Search for the cell housing the specified text and yield its (X, Y) center coordinate. 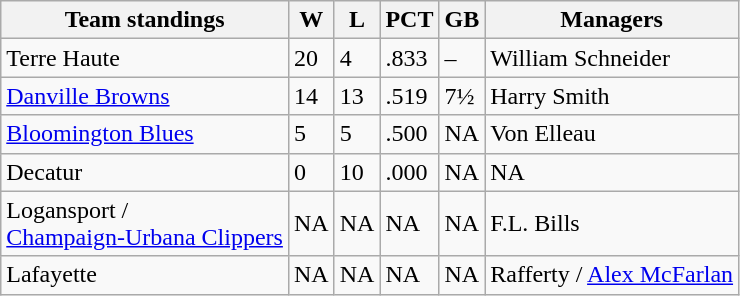
F.L. Bills (612, 224)
.833 (410, 58)
GB (462, 20)
.000 (410, 172)
William Schneider (612, 58)
Terre Haute (145, 58)
Von Elleau (612, 134)
– (462, 58)
.500 (410, 134)
PCT (410, 20)
Team standings (145, 20)
10 (357, 172)
Logansport /Champaign-Urbana Clippers (145, 224)
13 (357, 96)
W (311, 20)
Rafferty / Alex McFarlan (612, 275)
7½ (462, 96)
Managers (612, 20)
.519 (410, 96)
14 (311, 96)
Bloomington Blues (145, 134)
0 (311, 172)
Harry Smith (612, 96)
Danville Browns (145, 96)
4 (357, 58)
20 (311, 58)
Lafayette (145, 275)
Decatur (145, 172)
L (357, 20)
